Return (x, y) of the center of cell containing provided text 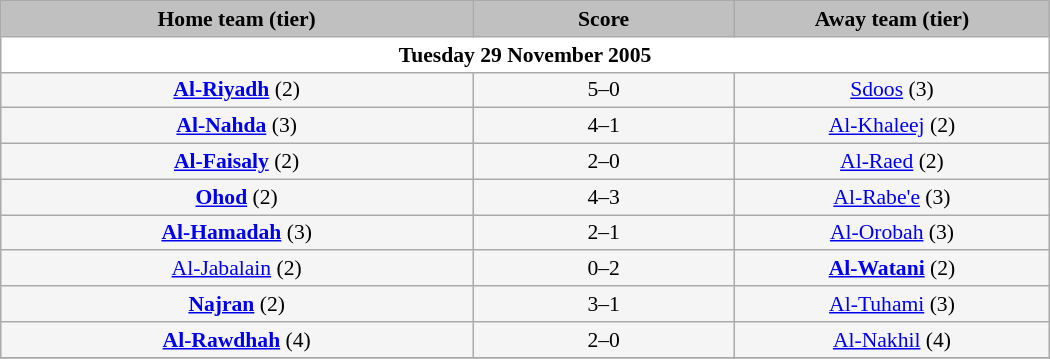
Al-Orobah (3) (892, 233)
Al-Jabalain (2) (237, 269)
Score (604, 19)
Ohod (2) (237, 197)
Al-Raed (2) (892, 162)
5–0 (604, 90)
Tuesday 29 November 2005 (525, 55)
2–1 (604, 233)
Al-Tuhami (3) (892, 304)
Al-Rabe'e (3) (892, 197)
3–1 (604, 304)
0–2 (604, 269)
Sdoos (3) (892, 90)
Najran (2) (237, 304)
Al-Rawdhah (4) (237, 340)
Al-Hamadah (3) (237, 233)
Al-Nakhil (4) (892, 340)
4–3 (604, 197)
Al-Faisaly (2) (237, 162)
Al-Nahda (3) (237, 126)
Al-Riyadh (2) (237, 90)
Home team (tier) (237, 19)
Al-Khaleej (2) (892, 126)
4–1 (604, 126)
Al-Watani (2) (892, 269)
Away team (tier) (892, 19)
